Identify which cell holds the provided text, then report its [X, Y] central coordinate. 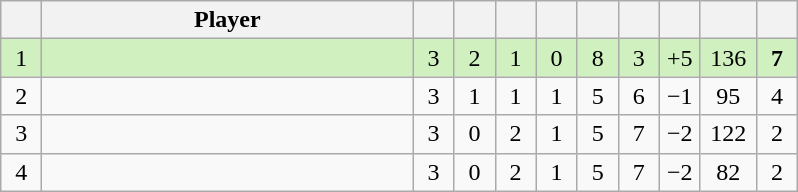
122 [728, 134]
Player [228, 20]
6 [638, 96]
136 [728, 58]
95 [728, 96]
+5 [680, 58]
−1 [680, 96]
8 [598, 58]
82 [728, 172]
